Capture the cell that displays the provided text and extract its [x, y] central coordinate. 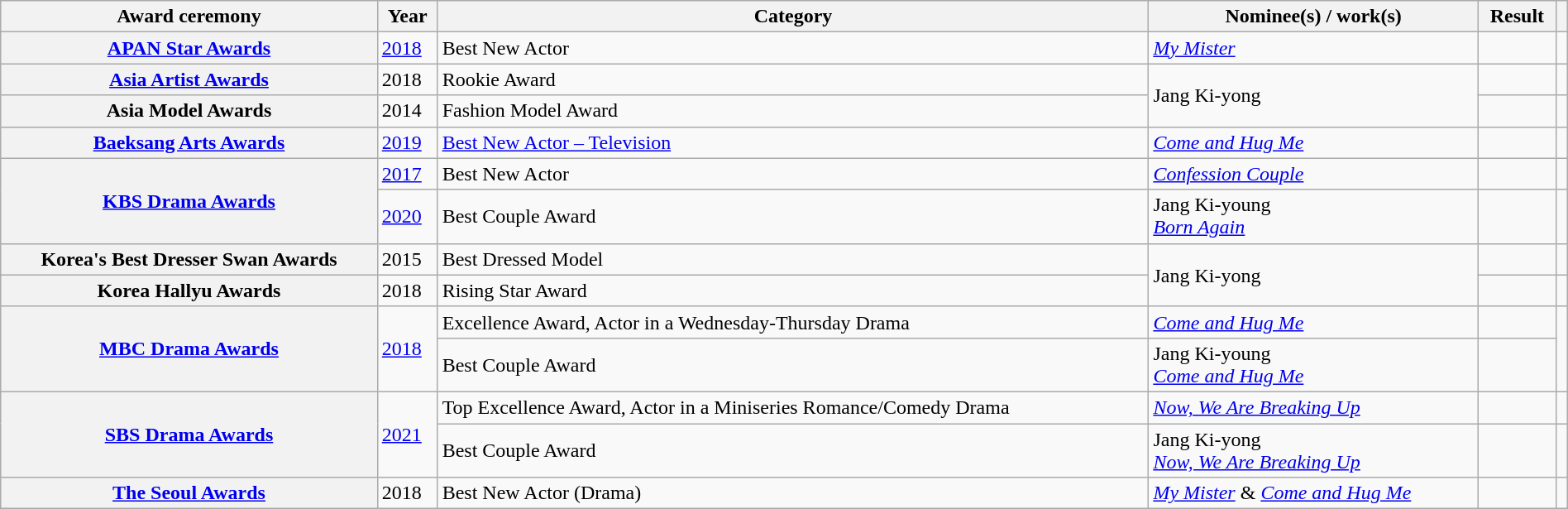
Jang Ki-young Come and Hug Me [1313, 364]
2014 [407, 111]
Rising Star Award [793, 291]
Confession Couple [1313, 174]
2020 [407, 217]
Jang Ki-young Born Again [1313, 217]
Korea Hallyu Awards [189, 291]
Nominee(s) / work(s) [1313, 17]
2015 [407, 259]
The Seoul Awards [189, 493]
Asia Artist Awards [189, 79]
Best New Actor (Drama) [793, 493]
2021 [407, 434]
Best New Actor – Television [793, 142]
Asia Model Awards [189, 111]
Excellence Award, Actor in a Wednesday-Thursday Drama [793, 322]
KBS Drama Awards [189, 200]
Korea's Best Dresser Swan Awards [189, 259]
Jang Ki-yong Now, We Are Breaking Up [1313, 450]
Award ceremony [189, 17]
Result [1517, 17]
SBS Drama Awards [189, 434]
MBC Drama Awards [189, 349]
My Mister & Come and Hug Me [1313, 493]
Best Dressed Model [793, 259]
Rookie Award [793, 79]
2017 [407, 174]
Top Excellence Award, Actor in a Miniseries Romance/Comedy Drama [793, 407]
Baeksang Arts Awards [189, 142]
Category [793, 17]
APAN Star Awards [189, 48]
Fashion Model Award [793, 111]
My Mister [1313, 48]
2019 [407, 142]
Now, We Are Breaking Up [1313, 407]
Year [407, 17]
